Search for the cell housing the specified text and yield its [X, Y] center coordinate. 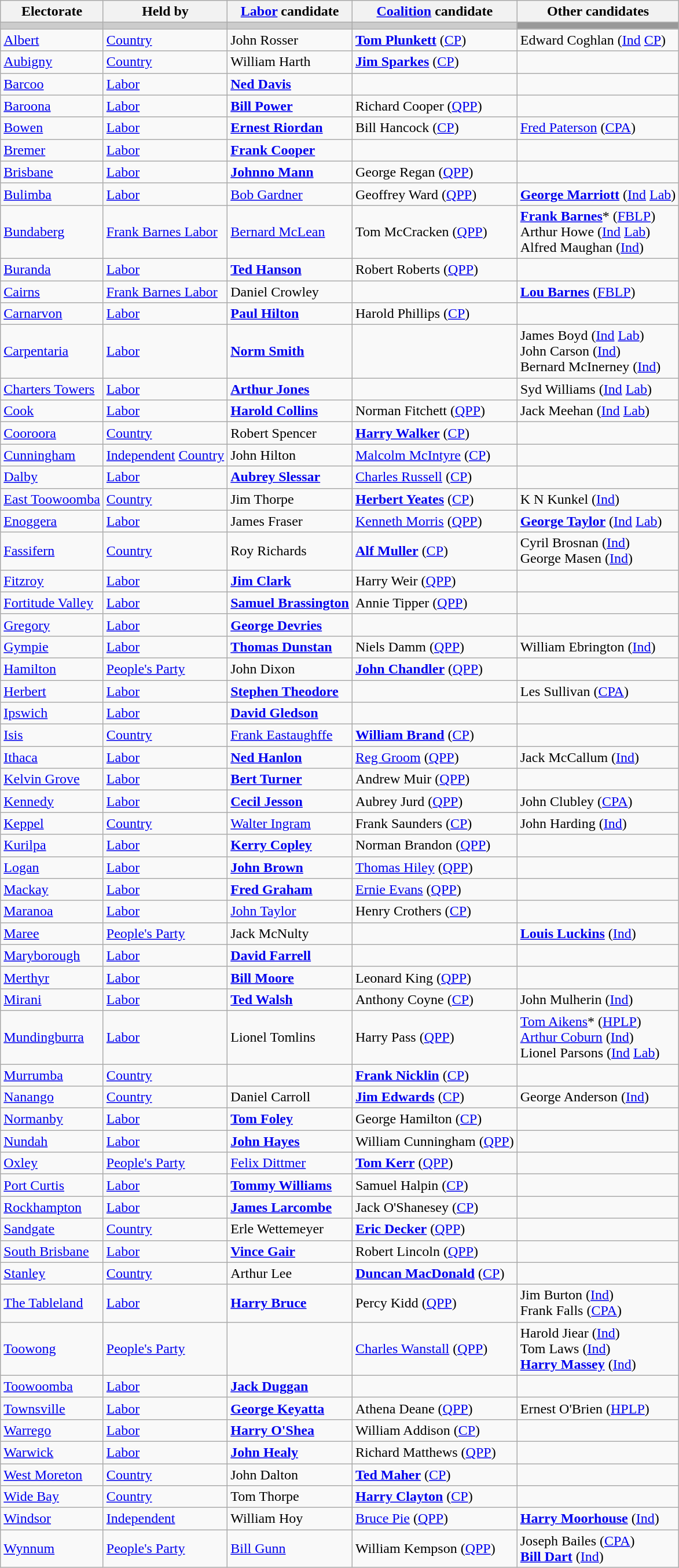
Harry O'Shea [290, 1430]
Ned Davis [290, 84]
George Regan (QPP) [434, 172]
Held by [165, 12]
Vince Gair [290, 1251]
Kennedy [52, 801]
Henry Crothers (CP) [434, 911]
Aubigny [52, 62]
Bob Gardner [290, 194]
Norman Fitchett (QPP) [434, 411]
Les Sullivan (CPA) [598, 691]
Harold Jiear (Ind) Tom Laws (Ind) Harry Massey (Ind) [598, 1349]
Felix Dittmer [290, 1163]
Maranoa [52, 911]
Richard Matthews (QPP) [434, 1452]
Townsville [52, 1408]
Independent Country [165, 455]
Enoggera [52, 521]
West Moreton [52, 1475]
Bill Gunn [290, 1548]
Ernie Evans (QPP) [434, 889]
Carpentaria [52, 351]
Louis Luckins (Ind) [598, 933]
Ted Hanson [290, 269]
William Cunningham (QPP) [434, 1141]
Ernest Riordan [290, 128]
Nundah [52, 1141]
John Clubley (CPA) [598, 801]
Hamilton [52, 669]
Isis [52, 735]
Harry Clayton (CP) [434, 1497]
Paul Hilton [290, 314]
Norm Smith [290, 351]
Walter Ingram [290, 823]
Athena Deane (QPP) [434, 1408]
George Marriott (Ind Lab) [598, 194]
Johnno Mann [290, 172]
Cook [52, 411]
Nanango [52, 1097]
Tom Aikens* (HPLP) Arthur Coburn (Ind) Lionel Parsons (Ind Lab) [598, 1037]
Samuel Brassington [290, 603]
Mirani [52, 999]
James Boyd (Ind Lab) John Carson (Ind) Bernard McInerney (Ind) [598, 351]
Niels Damm (QPP) [434, 647]
Bundaberg [52, 232]
Bill Power [290, 106]
Jack Duggan [290, 1386]
John Mulherin (Ind) [598, 999]
Fred Graham [290, 889]
Duncan MacDonald (CP) [434, 1273]
Thomas Hiley (QPP) [434, 867]
Arthur Lee [290, 1273]
Toowong [52, 1349]
Fred Paterson (CPA) [598, 128]
Tom Thorpe [290, 1497]
Syd Williams (Ind Lab) [598, 389]
K N Kunkel (Ind) [598, 499]
Albert [52, 40]
Edward Coghlan (Ind CP) [598, 40]
William Addison (CP) [434, 1430]
Gregory [52, 625]
Ithaca [52, 757]
Alf Muller (CP) [434, 551]
Fassifern [52, 551]
Ned Hanlon [290, 757]
Mundingburra [52, 1037]
Charters Towers [52, 389]
William Kempson (QPP) [434, 1548]
Jack McCallum (Ind) [598, 757]
Barcoo [52, 84]
Lionel Tomlins [290, 1037]
Charles Wanstall (QPP) [434, 1349]
East Toowoomba [52, 499]
Toowoomba [52, 1386]
Ernest O'Brien (HPLP) [598, 1408]
Wide Bay [52, 1497]
Brisbane [52, 172]
Malcolm McIntyre (CP) [434, 455]
Bruce Pie (QPP) [434, 1519]
Fitzroy [52, 581]
Roy Richards [290, 551]
Annie Tipper (QPP) [434, 603]
Anthony Coyne (CP) [434, 999]
Percy Kidd (QPP) [434, 1303]
Cooroora [52, 433]
James Larcombe [290, 1207]
Jack McNulty [290, 933]
The Tableland [52, 1303]
Harry Weir (QPP) [434, 581]
Warwick [52, 1452]
Reg Groom (QPP) [434, 757]
Electorate [52, 12]
Bulimba [52, 194]
John Dixon [290, 669]
Robert Lincoln (QPP) [434, 1251]
Stanley [52, 1273]
Geoffrey Ward (QPP) [434, 194]
Frank Saunders (CP) [434, 823]
John Rosser [290, 40]
Oxley [52, 1163]
Tom Plunkett (CP) [434, 40]
Kerry Copley [290, 845]
Harry Moorhouse (Ind) [598, 1519]
John Chandler (QPP) [434, 669]
Jim Sparkes (CP) [434, 62]
Jim Edwards (CP) [434, 1097]
Fortitude Valley [52, 603]
Charles Russell (CP) [434, 477]
Herbert [52, 691]
Coalition candidate [434, 12]
Robert Roberts (QPP) [434, 269]
David Gledson [290, 713]
Frank Nicklin (CP) [434, 1075]
Richard Cooper (QPP) [434, 106]
Stephen Theodore [290, 691]
Cairns [52, 291]
Daniel Carroll [290, 1097]
Daniel Crowley [290, 291]
Port Curtis [52, 1185]
Rockhampton [52, 1207]
Samuel Halpin (CP) [434, 1185]
George Keyatta [290, 1408]
Erle Wettemeyer [290, 1229]
Tom Foley [290, 1119]
John Hilton [290, 455]
Dalby [52, 477]
Bowen [52, 128]
Aubrey Slessar [290, 477]
Logan [52, 867]
John Dalton [290, 1475]
Baroona [52, 106]
Kenneth Morris (QPP) [434, 521]
Bernard McLean [290, 232]
South Brisbane [52, 1251]
Frank Cooper [290, 150]
Buranda [52, 269]
Jim Thorpe [290, 499]
Harry Pass (QPP) [434, 1037]
Ted Walsh [290, 999]
Lou Barnes (FBLP) [598, 291]
Windsor [52, 1519]
Thomas Dunstan [290, 647]
William Brand (CP) [434, 735]
Normanby [52, 1119]
Harold Collins [290, 411]
Arthur Jones [290, 389]
Norman Brandon (QPP) [434, 845]
Harry Walker (CP) [434, 433]
Murrumba [52, 1075]
James Fraser [290, 521]
Jack O'Shanesey (CP) [434, 1207]
Kelvin Grove [52, 779]
Harry Bruce [290, 1303]
Aubrey Jurd (QPP) [434, 801]
Cyril Brosnan (Ind) George Masen (Ind) [598, 551]
Eric Decker (QPP) [434, 1229]
Mackay [52, 889]
Other candidates [598, 12]
Warrego [52, 1430]
George Hamilton (CP) [434, 1119]
Kurilpa [52, 845]
George Devries [290, 625]
Sandgate [52, 1229]
Jim Burton (Ind) Frank Falls (CPA) [598, 1303]
John Harding (Ind) [598, 823]
John Taylor [290, 911]
George Taylor (Ind Lab) [598, 521]
Maryborough [52, 955]
Merthyr [52, 977]
John Healy [290, 1452]
Carnarvon [52, 314]
Cecil Jesson [290, 801]
John Brown [290, 867]
Gympie [52, 647]
Bert Turner [290, 779]
Independent [165, 1519]
Robert Spencer [290, 433]
Cunningham [52, 455]
Herbert Yeates (CP) [434, 499]
David Farrell [290, 955]
Andrew Muir (QPP) [434, 779]
John Hayes [290, 1141]
Joseph Bailes (CPA) Bill Dart (Ind) [598, 1548]
Maree [52, 933]
Frank Barnes* (FBLP) Arthur Howe (Ind Lab) Alfred Maughan (Ind) [598, 232]
Leonard King (QPP) [434, 977]
Labor candidate [290, 12]
Wynnum [52, 1548]
George Anderson (Ind) [598, 1097]
Frank Eastaughffe [290, 735]
Bill Moore [290, 977]
Tommy Williams [290, 1185]
Harold Phillips (CP) [434, 314]
Tom McCracken (QPP) [434, 232]
Bremer [52, 150]
William Harth [290, 62]
William Ebrington (Ind) [598, 647]
Ted Maher (CP) [434, 1475]
Jack Meehan (Ind Lab) [598, 411]
Keppel [52, 823]
Bill Hancock (CP) [434, 128]
Jim Clark [290, 581]
Ipswich [52, 713]
William Hoy [290, 1519]
Tom Kerr (QPP) [434, 1163]
